Provide the (X, Y) coordinate of the cell's center where the given text is located.  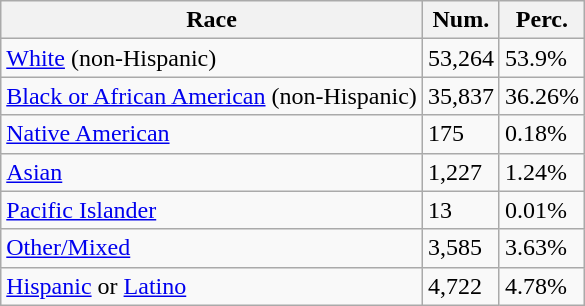
Hispanic or Latino (212, 286)
4.78% (542, 286)
Other/Mixed (212, 248)
Num. (460, 20)
Black or African American (non-Hispanic) (212, 96)
1,227 (460, 172)
4,722 (460, 286)
175 (460, 134)
1.24% (542, 172)
Native American (212, 134)
0.01% (542, 210)
36.26% (542, 96)
Pacific Islander (212, 210)
3,585 (460, 248)
Race (212, 20)
53,264 (460, 58)
Perc. (542, 20)
Asian (212, 172)
35,837 (460, 96)
White (non-Hispanic) (212, 58)
0.18% (542, 134)
3.63% (542, 248)
13 (460, 210)
53.9% (542, 58)
